Return [x, y] of the center of cell containing provided text 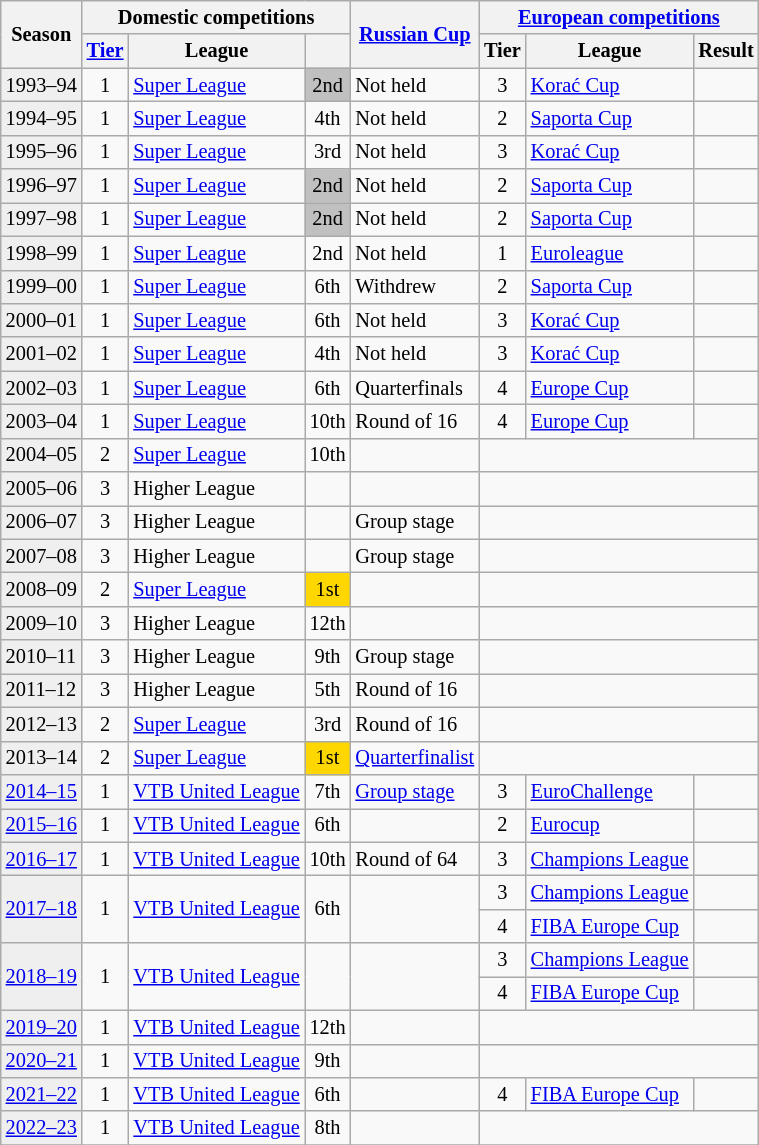
Season [42, 34]
Euroleague [610, 253]
8th [328, 1128]
2004–05 [42, 455]
2009–10 [42, 623]
2002–03 [42, 388]
1999–00 [42, 287]
Quarterfinals [414, 388]
1996–97 [42, 186]
2012–13 [42, 724]
1995–96 [42, 152]
2011–12 [42, 690]
Withdrew [414, 287]
5th [328, 690]
European competitions [618, 17]
2016–17 [42, 859]
Quarterfinalist [414, 758]
1997–98 [42, 219]
Domestic competitions [216, 17]
7th [328, 791]
Round of 64 [414, 859]
2010–11 [42, 657]
Eurocup [610, 825]
2014–15 [42, 791]
2006–07 [42, 522]
Russian Cup [414, 34]
2020–21 [42, 1061]
2017–18 [42, 908]
2015–16 [42, 825]
1994–95 [42, 118]
2005–06 [42, 489]
1998–99 [42, 253]
2022–23 [42, 1128]
2013–14 [42, 758]
2019–20 [42, 1027]
2007–08 [42, 556]
1993–94 [42, 85]
2008–09 [42, 589]
2021–22 [42, 1094]
EuroChallenge [610, 791]
2003–04 [42, 421]
Result [726, 51]
2018–19 [42, 976]
2001–02 [42, 354]
2000–01 [42, 320]
